Detect which cell encompasses the target text, then output its [x, y] center coordinate. 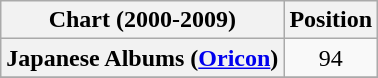
Japanese Albums (Oricon) [142, 58]
94 [331, 58]
Position [331, 20]
Chart (2000-2009) [142, 20]
